Return [x, y] of the center of cell containing provided text 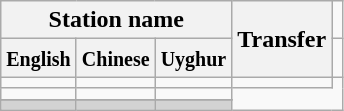
Station name [116, 20]
Transfer [282, 39]
Uyghur [194, 58]
English [39, 58]
Chinese [116, 58]
